Locate the cell with the specified text and output its [X, Y] center coordinate. 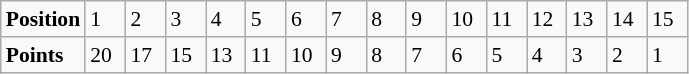
14 [627, 19]
12 [547, 19]
20 [105, 55]
17 [145, 55]
Position [43, 19]
Points [43, 55]
